Provide the (x, y) coordinate of the cell's center where the given text is located.  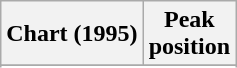
Chart (1995) (72, 34)
Peak position (189, 34)
